Identify which cell holds the provided text, then report its [X, Y] central coordinate. 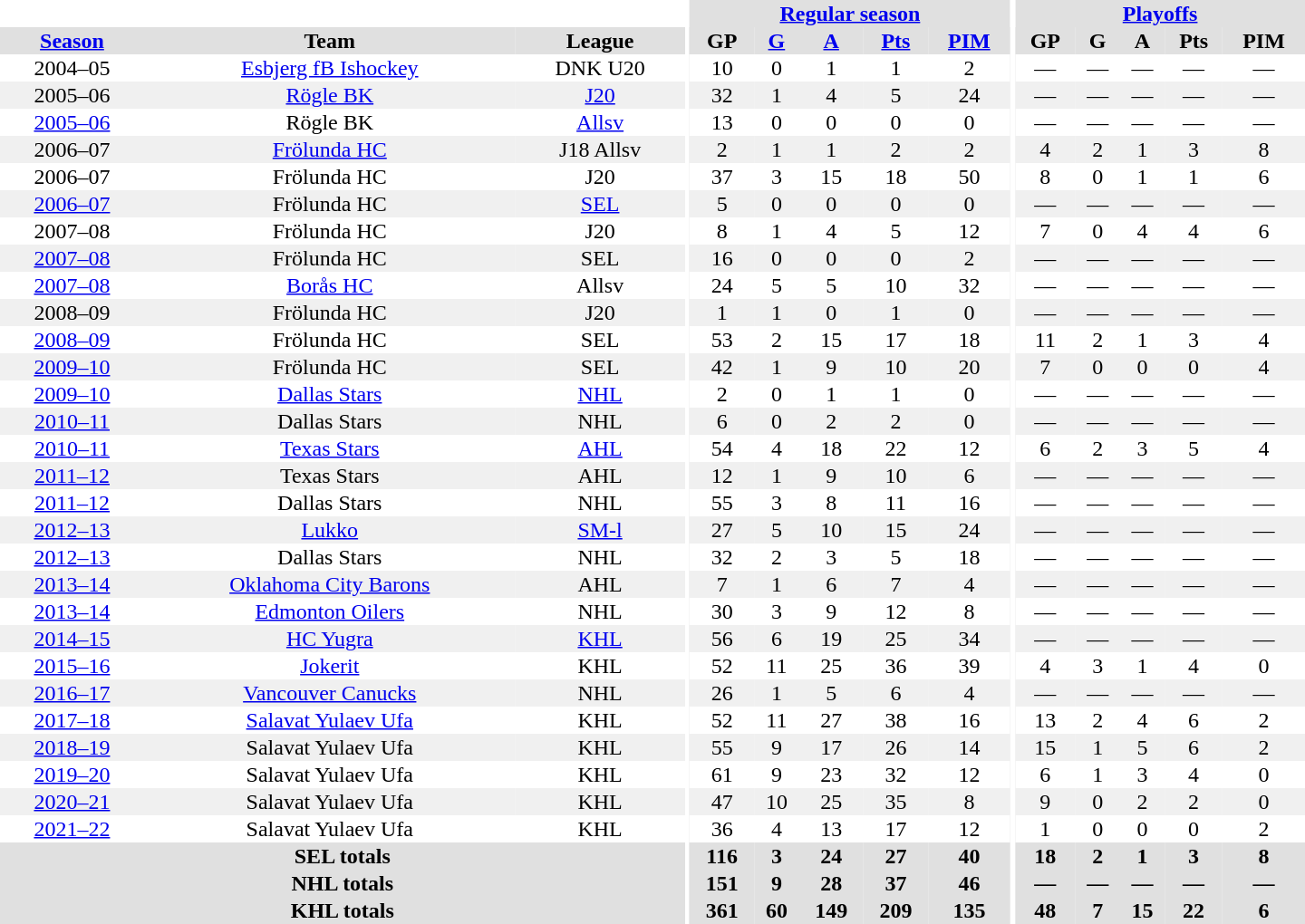
38 [895, 720]
209 [895, 910]
2004–05 [72, 68]
Edmonton Oilers [330, 611]
116 [721, 856]
151 [721, 883]
KHL totals [343, 910]
54 [721, 448]
46 [970, 883]
48 [1045, 910]
19 [832, 639]
42 [721, 367]
Regular season [850, 14]
DNK U20 [600, 68]
Team [330, 41]
NHL totals [343, 883]
2016–17 [72, 693]
34 [970, 639]
2020–21 [72, 802]
2021–22 [72, 829]
Vancouver Canucks [330, 693]
2014–15 [72, 639]
28 [832, 883]
20 [970, 367]
61 [721, 775]
2015–16 [72, 666]
23 [832, 775]
2018–19 [72, 747]
2019–20 [72, 775]
53 [721, 340]
135 [970, 910]
Oklahoma City Barons [330, 584]
HC Yugra [330, 639]
40 [970, 856]
J18 Allsv [600, 149]
149 [832, 910]
30 [721, 611]
47 [721, 802]
Lukko [330, 530]
35 [895, 802]
60 [776, 910]
50 [970, 177]
56 [721, 639]
2017–18 [72, 720]
39 [970, 666]
14 [970, 747]
SM-l [600, 530]
League [600, 41]
Borås HC [330, 285]
Playoffs [1160, 14]
SEL totals [343, 856]
Jokerit [330, 666]
Season [72, 41]
Esbjerg fB Ishockey [330, 68]
361 [721, 910]
